Pinpoint the cell where the given text exists, returning its [X, Y] midpoint coordinate. 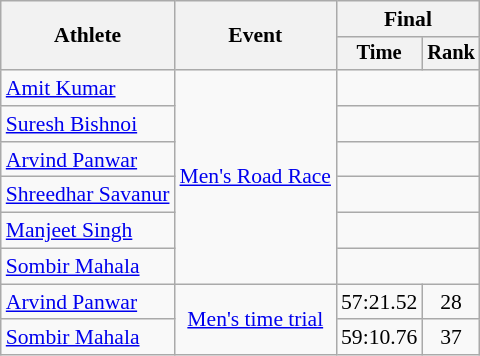
Manjeet Singh [88, 231]
Athlete [88, 36]
37 [451, 338]
Shreedhar Savanur [88, 195]
Suresh Bishnoi [88, 124]
Time [379, 54]
Final [408, 19]
Men's time trial [256, 320]
Rank [451, 54]
28 [451, 302]
Amit Kumar [88, 88]
57:21.52 [379, 302]
Men's Road Race [256, 177]
59:10.76 [379, 338]
Event [256, 36]
